Search for the cell housing the specified text and yield its [x, y] center coordinate. 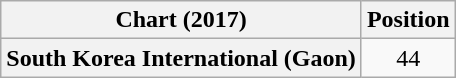
Position [408, 20]
South Korea International (Gaon) [182, 58]
Chart (2017) [182, 20]
44 [408, 58]
